Scan for the cell matching the given text and deliver its [x, y] coordinate at center. 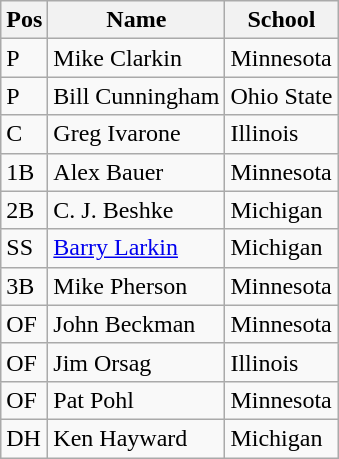
1B [24, 172]
Ken Hayward [136, 438]
Jim Orsag [136, 362]
Pos [24, 20]
3B [24, 286]
Name [136, 20]
Mike Clarkin [136, 58]
School [282, 20]
Bill Cunningham [136, 96]
Mike Pherson [136, 286]
John Beckman [136, 324]
Ohio State [282, 96]
Pat Pohl [136, 400]
2B [24, 210]
Alex Bauer [136, 172]
Greg Ivarone [136, 134]
Barry Larkin [136, 248]
DH [24, 438]
C. J. Beshke [136, 210]
SS [24, 248]
C [24, 134]
